Extract the [x, y] coordinate from the center of the cell holding the provided text.  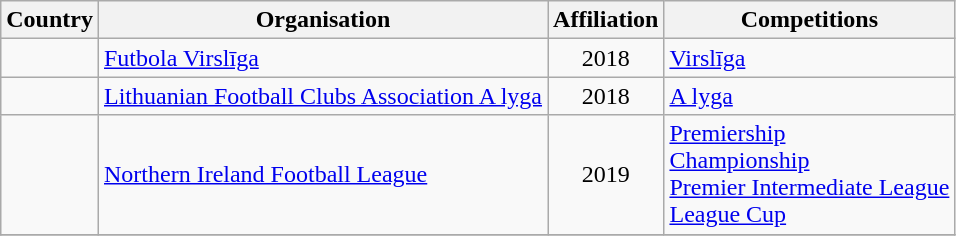
Country [50, 20]
2019 [606, 174]
A lyga [810, 96]
Lithuanian Football Clubs Association A lyga [322, 96]
Virslīga [810, 58]
Affiliation [606, 20]
Futbola Virslīga [322, 58]
Competitions [810, 20]
Organisation [322, 20]
Northern Ireland Football League [322, 174]
Premiership Championship Premier Intermediate League League Cup [810, 174]
